Locate the cell with the specified text and output its (X, Y) center coordinate. 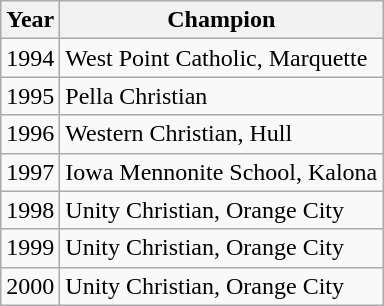
2000 (30, 286)
1998 (30, 210)
Champion (222, 20)
1995 (30, 96)
1996 (30, 134)
Pella Christian (222, 96)
Western Christian, Hull (222, 134)
Iowa Mennonite School, Kalona (222, 172)
1999 (30, 248)
Year (30, 20)
West Point Catholic, Marquette (222, 58)
1997 (30, 172)
1994 (30, 58)
